For the text-containing cell, return its midpoint in (X, Y) coordinate format. 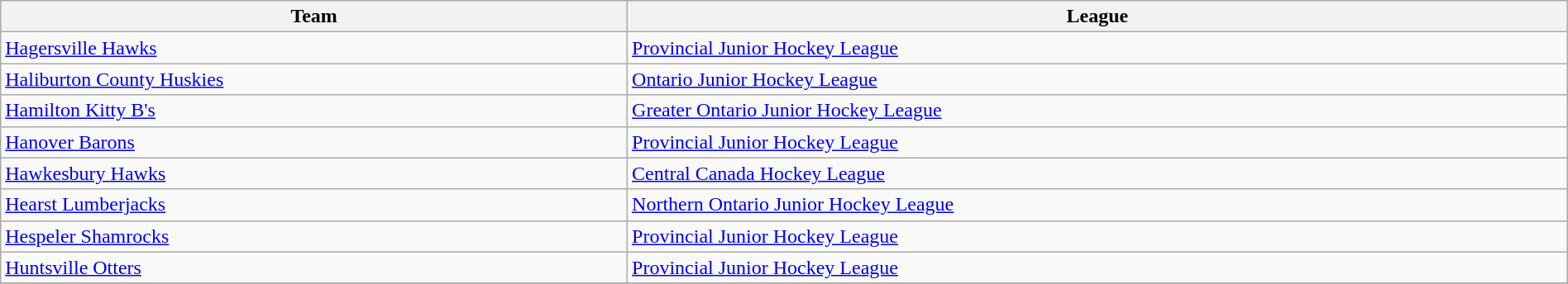
Greater Ontario Junior Hockey League (1098, 111)
Hearst Lumberjacks (314, 205)
Central Canada Hockey League (1098, 173)
Hawkesbury Hawks (314, 173)
Haliburton County Huskies (314, 79)
Hespeler Shamrocks (314, 236)
Team (314, 17)
Hamilton Kitty B's (314, 111)
Hanover Barons (314, 142)
Hagersville Hawks (314, 48)
Huntsville Otters (314, 267)
Northern Ontario Junior Hockey League (1098, 205)
Ontario Junior Hockey League (1098, 79)
League (1098, 17)
